Return the [x, y] coordinate for the center point of the cell that contains the specified text.  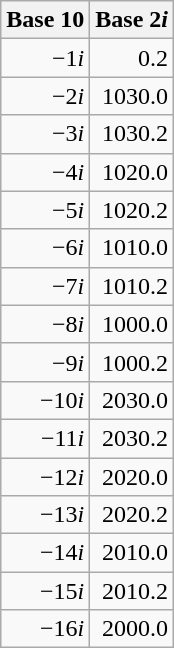
−12i [46, 477]
2030.2 [132, 438]
2010.0 [132, 553]
−3i [46, 134]
−1i [46, 58]
1020.0 [132, 172]
Base 10 [46, 20]
2020.2 [132, 515]
1000.0 [132, 324]
−14i [46, 553]
Base 2i [132, 20]
2020.0 [132, 477]
1010.0 [132, 248]
1030.0 [132, 96]
0.2 [132, 58]
1000.2 [132, 362]
−9i [46, 362]
−8i [46, 324]
−16i [46, 629]
−10i [46, 400]
−7i [46, 286]
−11i [46, 438]
2010.2 [132, 591]
−15i [46, 591]
−2i [46, 96]
1030.2 [132, 134]
1010.2 [132, 286]
−5i [46, 210]
1020.2 [132, 210]
−13i [46, 515]
2000.0 [132, 629]
−6i [46, 248]
2030.0 [132, 400]
−4i [46, 172]
